Return the (X, Y) coordinate for the center point of the cell that contains the specified text.  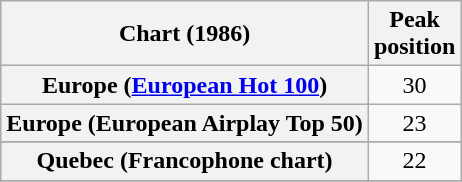
23 (414, 123)
Peakposition (414, 34)
22 (414, 161)
Chart (1986) (185, 34)
Europe (European Hot 100) (185, 85)
Europe (European Airplay Top 50) (185, 123)
Quebec (Francophone chart) (185, 161)
30 (414, 85)
